Find where the given text appears and provide that cell's center as [X, Y] coordinate. 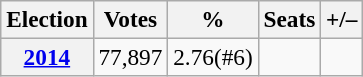
% [213, 19]
+/– [342, 19]
2014 [47, 57]
2.76(#6) [213, 57]
Seats [290, 19]
Votes [130, 19]
77,897 [130, 57]
Election [47, 19]
